Capture the cell that displays the provided text and extract its (X, Y) central coordinate. 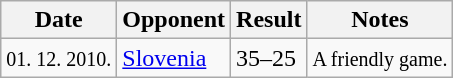
35–25 (269, 58)
01. 12. 2010. (59, 58)
Notes (380, 20)
Slovenia (174, 58)
Date (59, 20)
Opponent (174, 20)
A friendly game. (380, 58)
Result (269, 20)
